Detect which cell encompasses the target text, then output its (X, Y) center coordinate. 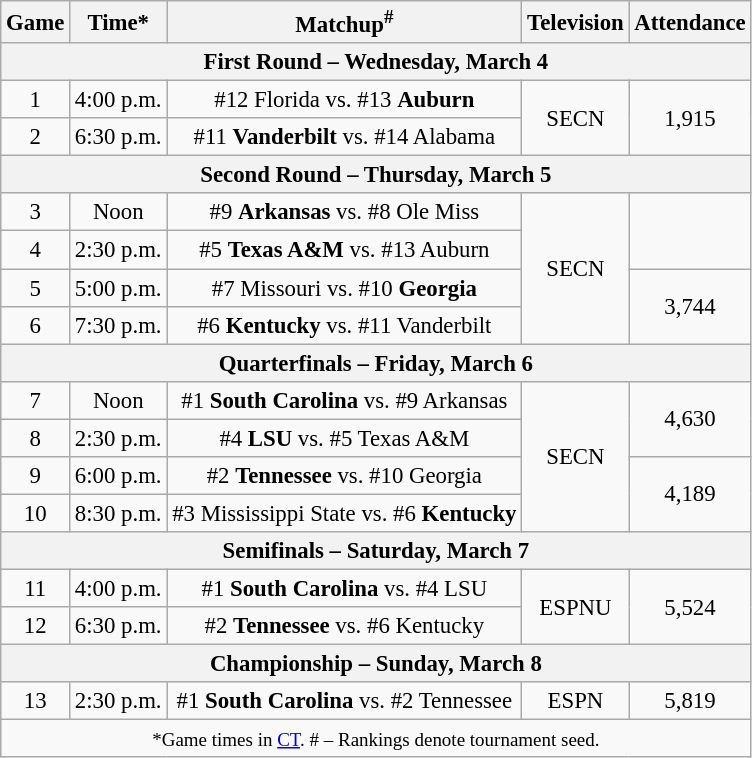
12 (36, 626)
8 (36, 438)
3 (36, 213)
ESPNU (576, 606)
*Game times in CT. # – Rankings denote tournament seed. (376, 739)
8:30 p.m. (118, 513)
#4 LSU vs. #5 Texas A&M (344, 438)
#11 Vanderbilt vs. #14 Alabama (344, 137)
5:00 p.m. (118, 288)
4,630 (690, 418)
#2 Tennessee vs. #6 Kentucky (344, 626)
3,744 (690, 306)
#2 Tennessee vs. #10 Georgia (344, 476)
6:00 p.m. (118, 476)
Semifinals – Saturday, March 7 (376, 551)
5,524 (690, 606)
Quarterfinals – Friday, March 6 (376, 363)
5 (36, 288)
Attendance (690, 22)
Championship – Sunday, March 8 (376, 664)
#12 Florida vs. #13 Auburn (344, 100)
9 (36, 476)
#5 Texas A&M vs. #13 Auburn (344, 250)
#1 South Carolina vs. #9 Arkansas (344, 400)
11 (36, 588)
#3 Mississippi State vs. #6 Kentucky (344, 513)
Game (36, 22)
13 (36, 701)
#6 Kentucky vs. #11 Vanderbilt (344, 325)
4 (36, 250)
1 (36, 100)
5,819 (690, 701)
7 (36, 400)
Matchup# (344, 22)
1,915 (690, 118)
Time* (118, 22)
Second Round – Thursday, March 5 (376, 175)
#9 Arkansas vs. #8 Ole Miss (344, 213)
#7 Missouri vs. #10 Georgia (344, 288)
6 (36, 325)
ESPN (576, 701)
Television (576, 22)
#1 South Carolina vs. #2 Tennessee (344, 701)
First Round – Wednesday, March 4 (376, 62)
4,189 (690, 494)
10 (36, 513)
2 (36, 137)
#1 South Carolina vs. #4 LSU (344, 588)
7:30 p.m. (118, 325)
